Output the [x, y] coordinate of the center of the cell containing the given text.  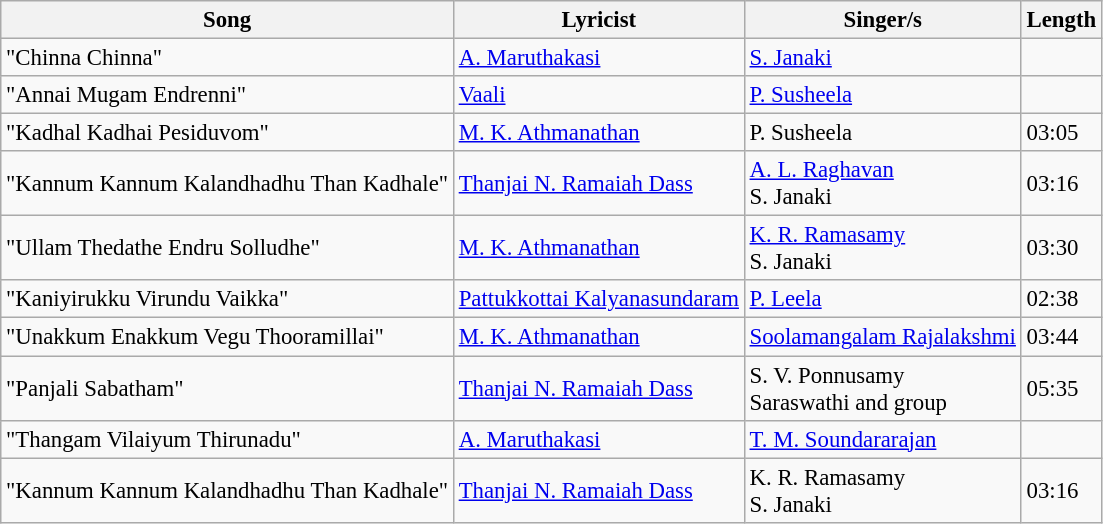
Song [228, 20]
02:38 [1061, 299]
P. Leela [882, 299]
03:44 [1061, 337]
Vaali [598, 95]
"Annai Mugam Endrenni" [228, 95]
03:05 [1061, 133]
05:35 [1061, 388]
"Panjali Sabatham" [228, 388]
"Chinna Chinna" [228, 58]
Soolamangalam Rajalakshmi [882, 337]
Lyricist [598, 20]
A. L. RaghavanS. Janaki [882, 184]
Pattukkottai Kalyanasundaram [598, 299]
"Kadhal Kadhai Pesiduvom" [228, 133]
"Thangam Vilaiyum Thirunadu" [228, 439]
Length [1061, 20]
S. V. PonnusamySaraswathi and group [882, 388]
"Ullam Thedathe Endru Solludhe" [228, 248]
"Unakkum Enakkum Vegu Thooramillai" [228, 337]
03:30 [1061, 248]
S. Janaki [882, 58]
"Kaniyirukku Virundu Vaikka" [228, 299]
T. M. Soundararajan [882, 439]
Singer/s [882, 20]
